Extract the (x, y) coordinate from the center of the cell holding the provided text.  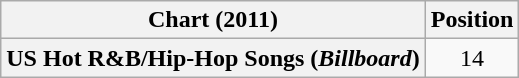
14 (472, 58)
US Hot R&B/Hip-Hop Songs (Billboard) (213, 58)
Position (472, 20)
Chart (2011) (213, 20)
